Scan for the cell matching the given text and deliver its (x, y) coordinate at center. 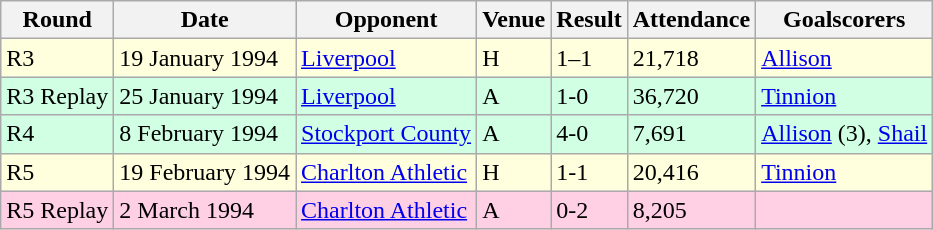
8 February 1994 (205, 134)
Allison (844, 58)
2 March 1994 (205, 210)
19 February 1994 (205, 172)
Venue (514, 20)
Goalscorers (844, 20)
R3 (58, 58)
Round (58, 20)
25 January 1994 (205, 96)
R5 (58, 172)
Stockport County (386, 134)
1–1 (589, 58)
8,205 (691, 210)
1-1 (589, 172)
21,718 (691, 58)
36,720 (691, 96)
R4 (58, 134)
7,691 (691, 134)
20,416 (691, 172)
Attendance (691, 20)
1-0 (589, 96)
R5 Replay (58, 210)
R3 Replay (58, 96)
4-0 (589, 134)
Allison (3), Shail (844, 134)
Result (589, 20)
Opponent (386, 20)
19 January 1994 (205, 58)
Date (205, 20)
0-2 (589, 210)
